Extract the [X, Y] coordinate from the center of the cell holding the provided text.  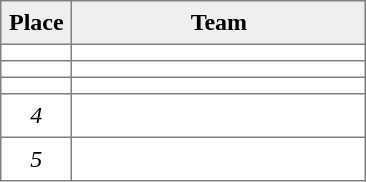
Place [36, 23]
Team [219, 23]
4 [36, 116]
5 [36, 159]
